From the cell containing the given text, extract its center point as (x, y) coordinate. 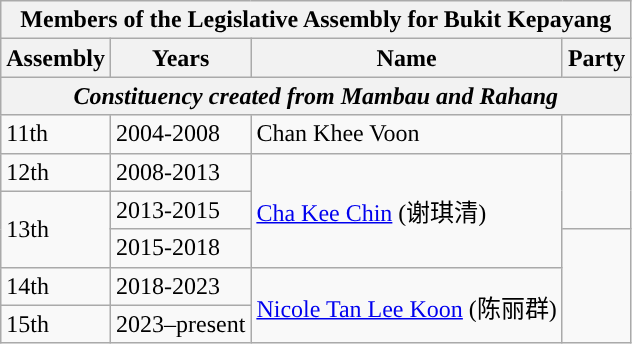
14th (56, 286)
Years (180, 58)
Chan Khee Voon (407, 134)
2013-2015 (180, 210)
2015-2018 (180, 248)
Name (407, 58)
Cha Kee Chin (谢琪清) (407, 210)
Party (596, 58)
2008-2013 (180, 172)
Members of the Legislative Assembly for Bukit Kepayang (316, 20)
2023–present (180, 324)
2004-2008 (180, 134)
13th (56, 229)
Assembly (56, 58)
Constituency created from Mambau and Rahang (316, 96)
12th (56, 172)
2018-2023 (180, 286)
15th (56, 324)
Nicole Tan Lee Koon (陈丽群) (407, 305)
11th (56, 134)
